Return (X, Y) of the center of cell containing provided text 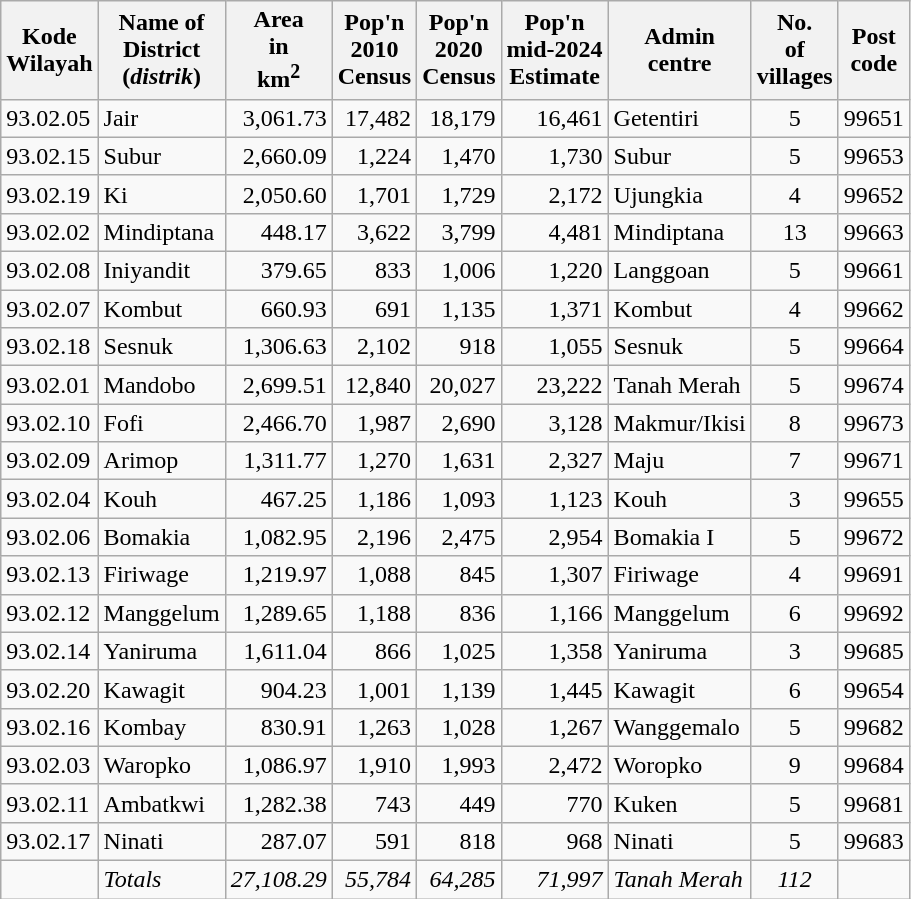
1,701 (374, 194)
93.02.10 (50, 423)
Jair (162, 118)
2,327 (554, 461)
Ki (162, 194)
99673 (874, 423)
16,461 (554, 118)
93.02.07 (50, 309)
20,027 (459, 385)
1,263 (374, 727)
99674 (874, 385)
1,470 (459, 156)
93.02.11 (50, 803)
1,306.63 (278, 347)
1,001 (374, 689)
770 (554, 803)
1,267 (554, 727)
2,475 (459, 537)
904.23 (278, 689)
17,482 (374, 118)
99671 (874, 461)
Kode Wilayah (50, 50)
Waropko (162, 765)
99672 (874, 537)
Wanggemalo (680, 727)
23,222 (554, 385)
1,993 (459, 765)
2,690 (459, 423)
1,139 (459, 689)
93.02.06 (50, 537)
Maju (680, 461)
2,660.09 (278, 156)
Bomakia (162, 537)
1,123 (554, 499)
Pop'n 2020 Census (459, 50)
1,219.97 (278, 575)
1,730 (554, 156)
Woropko (680, 765)
1,088 (374, 575)
99653 (874, 156)
1,082.95 (278, 537)
93.02.09 (50, 461)
1,006 (459, 271)
1,188 (374, 613)
2,172 (554, 194)
Area in km2 (278, 50)
1,445 (554, 689)
818 (459, 841)
99662 (874, 309)
1,910 (374, 765)
93.02.05 (50, 118)
Totals (162, 880)
55,784 (374, 880)
93.02.12 (50, 613)
3,799 (459, 232)
918 (459, 347)
1,093 (459, 499)
99692 (874, 613)
1,987 (374, 423)
1,358 (554, 651)
99683 (874, 841)
93.02.19 (50, 194)
Ujungkia (680, 194)
9 (794, 765)
93.02.03 (50, 765)
93.02.13 (50, 575)
99652 (874, 194)
3,622 (374, 232)
449 (459, 803)
93.02.04 (50, 499)
660.93 (278, 309)
Kuken (680, 803)
99681 (874, 803)
Pop'n 2010 Census (374, 50)
1,611.04 (278, 651)
743 (374, 803)
1,055 (554, 347)
830.91 (278, 727)
1,086.97 (278, 765)
845 (459, 575)
3,061.73 (278, 118)
Langgoan (680, 271)
12,840 (374, 385)
Postcode (874, 50)
Iniyandit (162, 271)
1,224 (374, 156)
1,289.65 (278, 613)
Admin centre (680, 50)
1,631 (459, 461)
1,025 (459, 651)
93.02.20 (50, 689)
4,481 (554, 232)
18,179 (459, 118)
1,270 (374, 461)
Fofi (162, 423)
99682 (874, 727)
448.17 (278, 232)
93.02.16 (50, 727)
1,186 (374, 499)
1,135 (459, 309)
64,285 (459, 880)
1,166 (554, 613)
2,196 (374, 537)
No. of villages (794, 50)
Bomakia I (680, 537)
287.07 (278, 841)
8 (794, 423)
99684 (874, 765)
93.02.17 (50, 841)
2,954 (554, 537)
93.02.18 (50, 347)
Arimop (162, 461)
1,220 (554, 271)
7 (794, 461)
Makmur/Ikisi (680, 423)
99661 (874, 271)
591 (374, 841)
99655 (874, 499)
99651 (874, 118)
968 (554, 841)
1,282.38 (278, 803)
2,472 (554, 765)
99663 (874, 232)
1,307 (554, 575)
99685 (874, 651)
Pop'n mid-2024Estimate (554, 50)
691 (374, 309)
13 (794, 232)
71,997 (554, 880)
1,028 (459, 727)
Getentiri (680, 118)
2,102 (374, 347)
1,729 (459, 194)
93.02.08 (50, 271)
1,311.77 (278, 461)
Kombay (162, 727)
93.02.01 (50, 385)
Name ofDistrict(distrik) (162, 50)
99664 (874, 347)
99691 (874, 575)
836 (459, 613)
833 (374, 271)
99654 (874, 689)
27,108.29 (278, 880)
93.02.14 (50, 651)
112 (794, 880)
Mandobo (162, 385)
3,128 (554, 423)
2,466.70 (278, 423)
93.02.15 (50, 156)
379.65 (278, 271)
467.25 (278, 499)
93.02.02 (50, 232)
2,050.60 (278, 194)
Ambatkwi (162, 803)
866 (374, 651)
2,699.51 (278, 385)
1,371 (554, 309)
